Search for the cell housing the specified text and yield its (x, y) center coordinate. 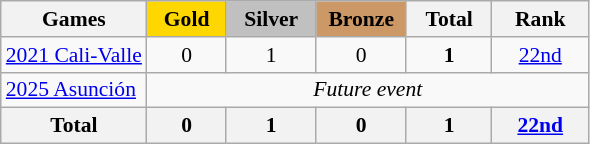
Bronze (361, 19)
Games (74, 19)
2021 Cali-Valle (74, 55)
Gold (186, 19)
Rank (540, 19)
Silver (271, 19)
Future event (368, 90)
2025 Asunción (74, 90)
